Output the (X, Y) coordinate of the center of the cell containing the given text.  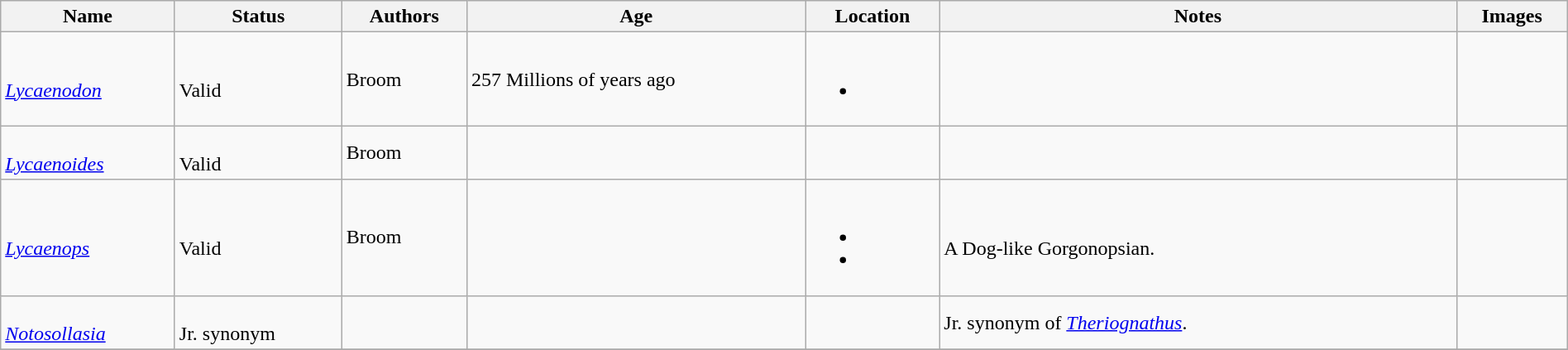
Lycaenops (88, 237)
A Dog-like Gorgonopsian. (1198, 237)
Lycaenodon (88, 79)
Status (258, 17)
Notes (1198, 17)
Notosollasia (88, 323)
Jr. synonym of Theriognathus. (1198, 323)
Location (872, 17)
Authors (404, 17)
Images (1512, 17)
Name (88, 17)
Lycaenoides (88, 152)
Age (636, 17)
257 Millions of years ago (636, 79)
Jr. synonym (258, 323)
